For the text-containing cell, return its midpoint in (x, y) coordinate format. 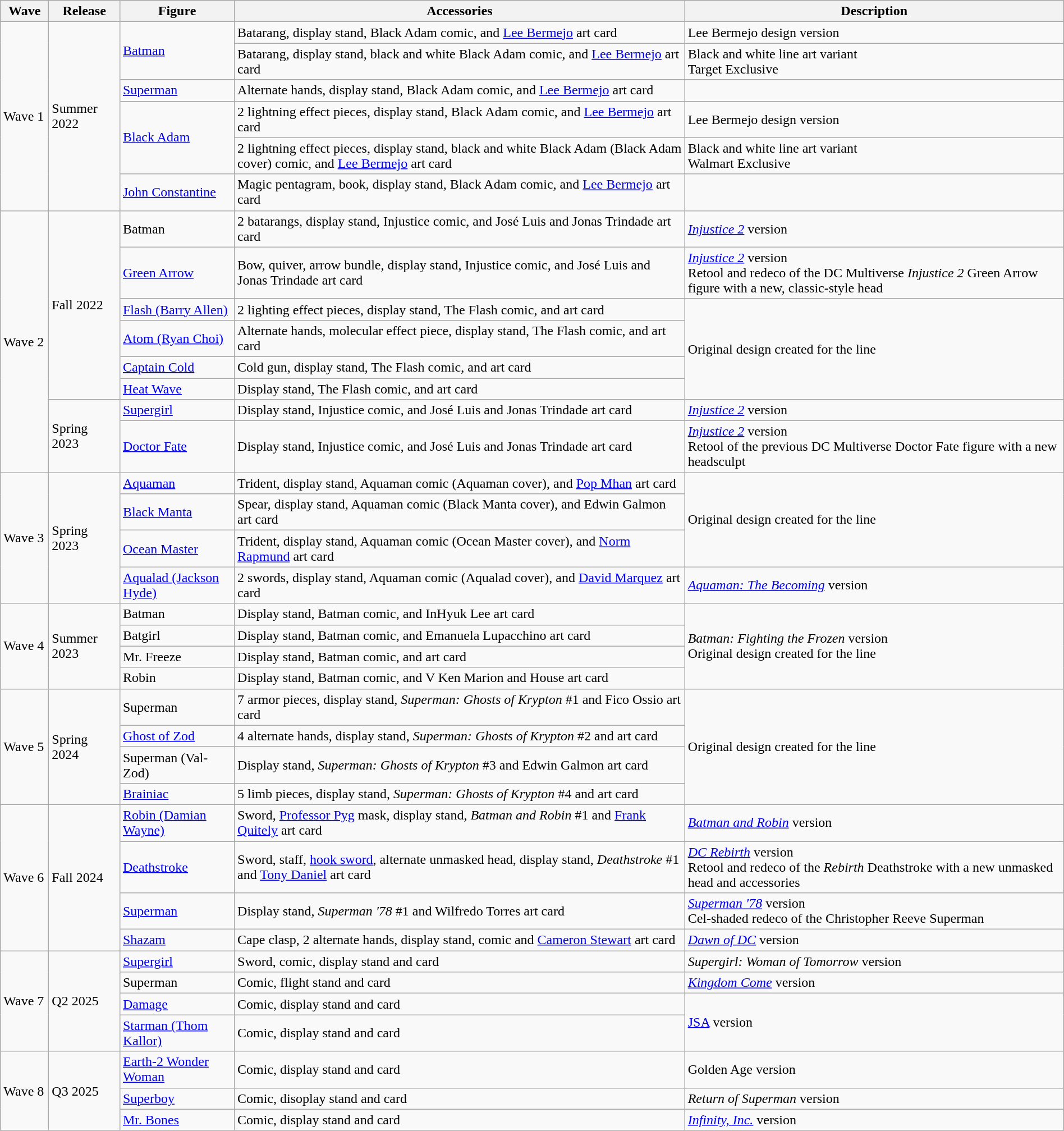
Doctor Fate (177, 447)
Captain Cold (177, 367)
Display stand, Superman: Ghosts of Krypton #3 and Edwin Galmon art card (460, 764)
Trident, display stand, Aquaman comic (Ocean Master cover), and Norm Rapmund art card (460, 549)
Display stand, Superman '78 #1 and Wilfredo Torres art card (460, 912)
Superboy (177, 1098)
Black and white line art variantWalmart Exclusive (874, 156)
2 lightning effect pieces, display stand, black and white Black Adam (Black Adam cover) comic, and Lee Bermejo art card (460, 156)
Robin (177, 678)
Green Arrow (177, 273)
Fall 2024 (84, 877)
Dawn of DC version (874, 940)
Q2 2025 (84, 1001)
Cold gun, display stand, The Flash comic, and art card (460, 367)
Atom (Ryan Choi) (177, 338)
Flash (Barry Allen) (177, 309)
Mr. Freeze (177, 657)
Spring 2024 (84, 747)
Magic pentagram, book, display stand, Black Adam comic, and Lee Bermejo art card (460, 192)
Display stand, Batman comic, and art card (460, 657)
Display stand, Batman comic, and Emanuela Lupacchino art card (460, 635)
Comic, flight stand and card (460, 983)
2 swords, display stand, Aquaman comic (Aqualad cover), and David Marquez art card (460, 585)
Wave 6 (25, 877)
Superman (Val-Zod) (177, 764)
Display stand, The Flash comic, and art card (460, 389)
Black and white line art variantTarget Exclusive (874, 62)
Batgirl (177, 635)
Alternate hands, display stand, Black Adam comic, and Lee Bermejo art card (460, 90)
Comic, disoplay stand and card (460, 1098)
Deathstroke (177, 867)
Black Manta (177, 512)
2 batarangs, display stand, Injustice comic, and José Luis and Jonas Trindade art card (460, 229)
Aquaman (177, 483)
Aquaman: The Becoming version (874, 585)
Display stand, Batman comic, and InHyuk Lee art card (460, 614)
Alternate hands, molecular effect piece, display stand, The Flash comic, and art card (460, 338)
Robin (Damian Wayne) (177, 823)
Batarang, display stand, Black Adam comic, and Lee Bermejo art card (460, 33)
Earth-2 Wonder Woman (177, 1070)
Damage (177, 1004)
Supergirl: Woman of Tomorrow version (874, 961)
Wave (25, 11)
Starman (Thom Kallor) (177, 1033)
Mr. Bones (177, 1120)
Infinity, Inc. version (874, 1120)
Release (84, 11)
Aqualad (Jackson Hyde) (177, 585)
Summer 2022 (84, 116)
Wave 3 (25, 538)
Ghost of Zod (177, 736)
Wave 1 (25, 116)
Ocean Master (177, 549)
Batman: Fighting the Frozen versionOriginal design created for the line (874, 646)
Sword, comic, display stand and card (460, 961)
Accessories (460, 11)
Wave 5 (25, 747)
Sword, Professor Pyg mask, display stand, Batman and Robin #1 and Frank Quitely art card (460, 823)
Injustice 2 versionRetool and redeco of the DC Multiverse Injustice 2 Green Arrow figure with a new, classic-style head (874, 273)
2 lighting effect pieces, display stand, The Flash comic, and art card (460, 309)
Wave 4 (25, 646)
John Constantine (177, 192)
Heat Wave (177, 389)
Batarang, display stand, black and white Black Adam comic, and Lee Bermejo art card (460, 62)
Shazam (177, 940)
Return of Superman version (874, 1098)
Batman and Robin version (874, 823)
Superman '78 versionCel-shaded redeco of the Christopher Reeve Superman (874, 912)
Spear, display stand, Aquaman comic (Black Manta cover), and Edwin Galmon art card (460, 512)
DC Rebirth versionRetool and redeco of the Rebirth Deathstroke with a new unmasked head and accessories (874, 867)
Cape clasp, 2 alternate hands, display stand, comic and Cameron Stewart art card (460, 940)
Description (874, 11)
Q3 2025 (84, 1091)
5 limb pieces, display stand, Superman: Ghosts of Krypton #4 and art card (460, 794)
Fall 2022 (84, 305)
Wave 7 (25, 1001)
Golden Age version (874, 1070)
Summer 2023 (84, 646)
Kingdom Come version (874, 983)
Bow, quiver, arrow bundle, display stand, Injustice comic, and José Luis and Jonas Trindade art card (460, 273)
Sword, staff, hook sword, alternate unmasked head, display stand, Deathstroke #1 and Tony Daniel art card (460, 867)
Brainiac (177, 794)
Display stand, Batman comic, and V Ken Marion and House art card (460, 678)
Wave 2 (25, 341)
Figure (177, 11)
2 lightning effect pieces, display stand, Black Adam comic, and Lee Bermejo art card (460, 119)
Injustice 2 versionRetool of the previous DC Multiverse Doctor Fate figure with a new headsculpt (874, 447)
7 armor pieces, display stand, Superman: Ghosts of Krypton #1 and Fico Ossio art card (460, 707)
Trident, display stand, Aquaman comic (Aquaman cover), and Pop Mhan art card (460, 483)
Wave 8 (25, 1091)
JSA version (874, 1023)
4 alternate hands, display stand, Superman: Ghosts of Krypton #2 and art card (460, 736)
Black Adam (177, 138)
